Determine the [x, y] coordinate at the center of the cell enclosing the given text.  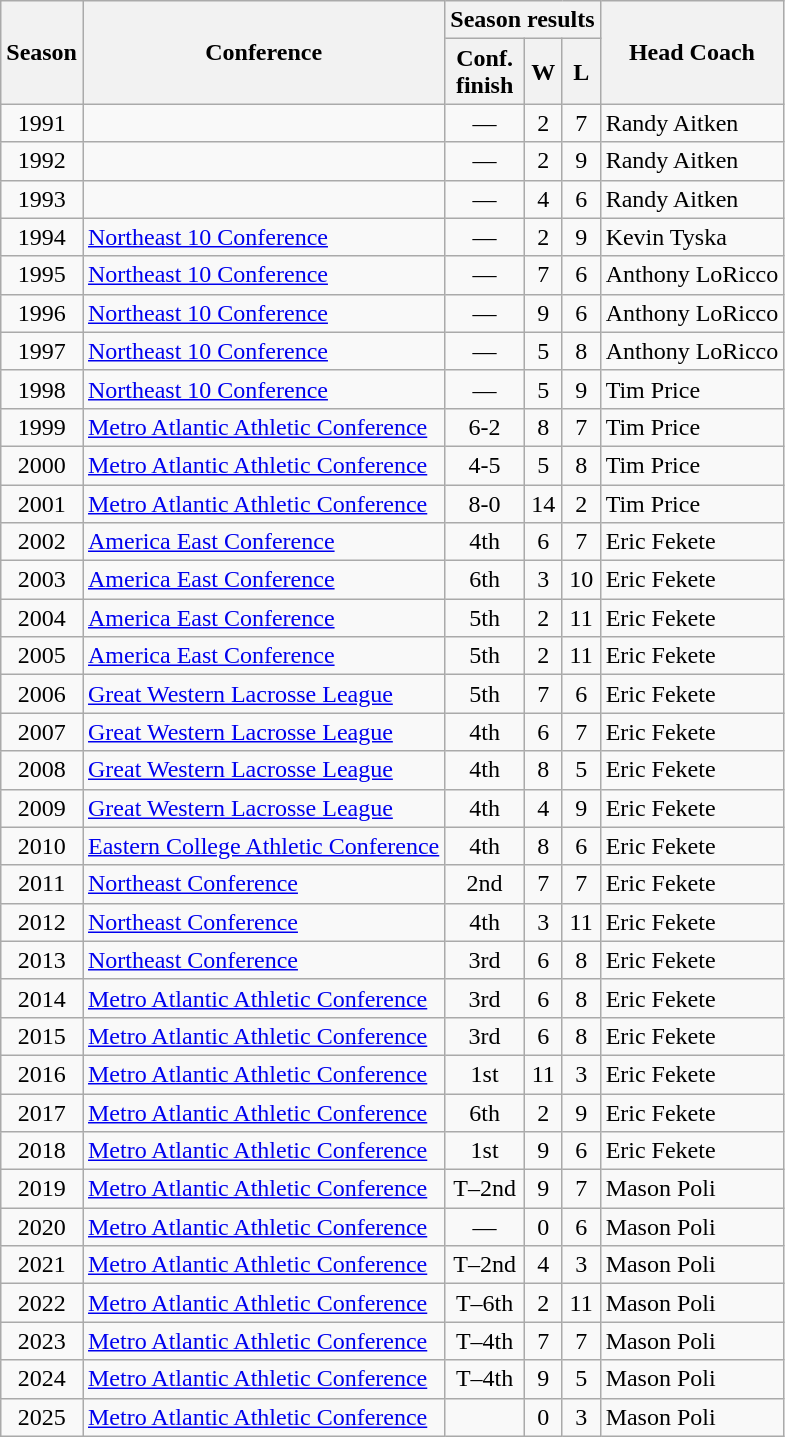
2014 [42, 998]
Season results [522, 20]
2022 [42, 1303]
4-5 [485, 465]
Head Coach [692, 52]
1993 [42, 199]
8-0 [485, 503]
2001 [42, 503]
6-2 [485, 427]
2024 [42, 1379]
1999 [42, 427]
1998 [42, 389]
2008 [42, 770]
2005 [42, 656]
1997 [42, 351]
L [581, 72]
2012 [42, 922]
2010 [42, 846]
2016 [42, 1074]
2025 [42, 1417]
Eastern College Athletic Conference [263, 846]
1991 [42, 123]
10 [581, 580]
2000 [42, 465]
2013 [42, 960]
W [543, 72]
T–6th [485, 1303]
2009 [42, 808]
2023 [42, 1341]
Kevin Tyska [692, 237]
1992 [42, 161]
2017 [42, 1113]
Conf.finish [485, 72]
2015 [42, 1036]
2020 [42, 1227]
2002 [42, 542]
2019 [42, 1189]
1995 [42, 275]
1994 [42, 237]
Season [42, 52]
2004 [42, 618]
2nd [485, 884]
1996 [42, 313]
2011 [42, 884]
14 [543, 503]
Conference [263, 52]
2006 [42, 694]
2007 [42, 732]
2021 [42, 1265]
2003 [42, 580]
2018 [42, 1151]
